Capture the cell that displays the provided text and extract its [X, Y] central coordinate. 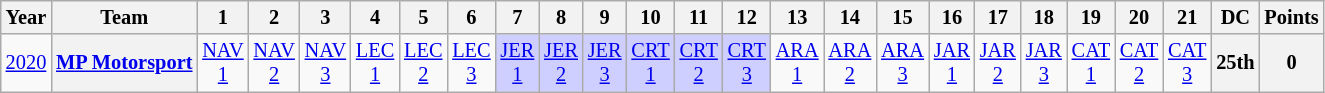
JAR2 [998, 63]
Team [124, 17]
JAR1 [952, 63]
0 [1291, 63]
21 [1187, 17]
JER1 [518, 63]
CRT3 [747, 63]
CAT1 [1091, 63]
6 [471, 17]
13 [798, 17]
10 [651, 17]
Year [26, 17]
8 [561, 17]
5 [423, 17]
ARA3 [902, 63]
2020 [26, 63]
2 [274, 17]
19 [1091, 17]
15 [902, 17]
11 [699, 17]
14 [850, 17]
MP Motorsport [124, 63]
ARA1 [798, 63]
JER2 [561, 63]
LEC3 [471, 63]
7 [518, 17]
18 [1044, 17]
CRT2 [699, 63]
3 [326, 17]
JER3 [605, 63]
NAV3 [326, 63]
ARA2 [850, 63]
CRT1 [651, 63]
20 [1139, 17]
LEC1 [375, 63]
CAT2 [1139, 63]
LEC2 [423, 63]
Points [1291, 17]
NAV2 [274, 63]
17 [998, 17]
4 [375, 17]
CAT3 [1187, 63]
DC [1235, 17]
NAV1 [222, 63]
16 [952, 17]
25th [1235, 63]
9 [605, 17]
12 [747, 17]
1 [222, 17]
JAR3 [1044, 63]
